For the text-containing cell, return its midpoint in [X, Y] coordinate format. 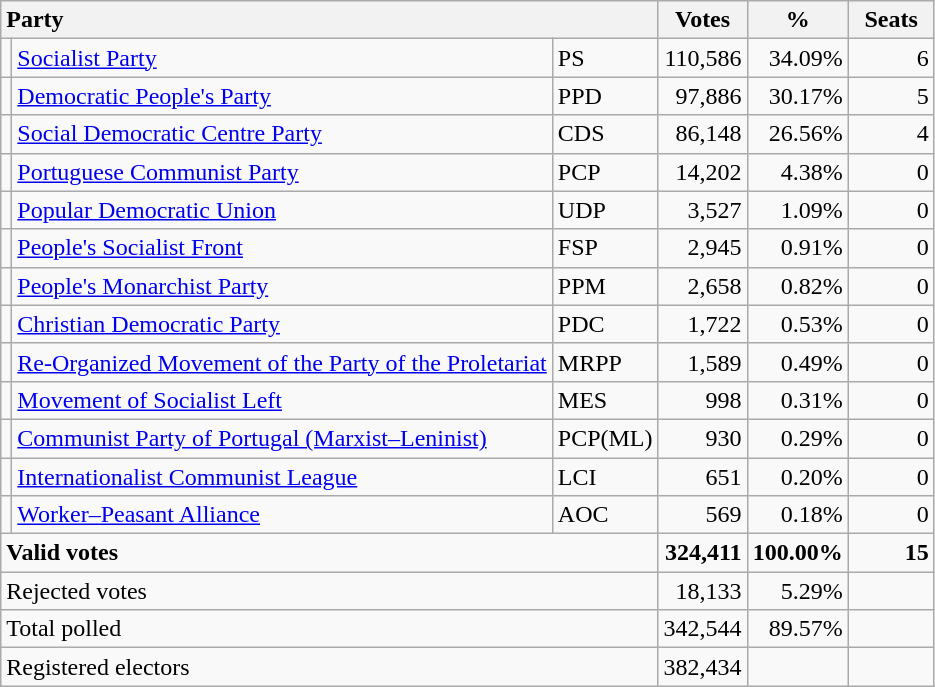
Internationalist Communist League [282, 477]
15 [891, 553]
Seats [891, 20]
0.82% [798, 286]
0.20% [798, 477]
Party [330, 20]
Re-Organized Movement of the Party of the Proletariat [282, 362]
FSP [605, 248]
6 [891, 58]
0.91% [798, 248]
14,202 [702, 172]
89.57% [798, 629]
Communist Party of Portugal (Marxist–Leninist) [282, 438]
PPD [605, 96]
5.29% [798, 591]
4.38% [798, 172]
3,527 [702, 210]
18,133 [702, 591]
1,722 [702, 324]
Christian Democratic Party [282, 324]
97,886 [702, 96]
0.53% [798, 324]
382,434 [702, 667]
34.09% [798, 58]
PS [605, 58]
0.18% [798, 515]
Registered electors [330, 667]
1,589 [702, 362]
People's Socialist Front [282, 248]
Socialist Party [282, 58]
5 [891, 96]
0.29% [798, 438]
Movement of Socialist Left [282, 400]
26.56% [798, 134]
PCP(ML) [605, 438]
People's Monarchist Party [282, 286]
PCP [605, 172]
% [798, 20]
342,544 [702, 629]
MES [605, 400]
PPM [605, 286]
Votes [702, 20]
Popular Democratic Union [282, 210]
PDC [605, 324]
998 [702, 400]
AOC [605, 515]
651 [702, 477]
2,658 [702, 286]
930 [702, 438]
Portuguese Communist Party [282, 172]
30.17% [798, 96]
100.00% [798, 553]
LCI [605, 477]
4 [891, 134]
CDS [605, 134]
Rejected votes [330, 591]
1.09% [798, 210]
MRPP [605, 362]
Democratic People's Party [282, 96]
86,148 [702, 134]
0.31% [798, 400]
324,411 [702, 553]
2,945 [702, 248]
UDP [605, 210]
0.49% [798, 362]
Total polled [330, 629]
Social Democratic Centre Party [282, 134]
Worker–Peasant Alliance [282, 515]
110,586 [702, 58]
Valid votes [330, 553]
569 [702, 515]
